Find where the given text appears and provide that cell's center as (X, Y) coordinate. 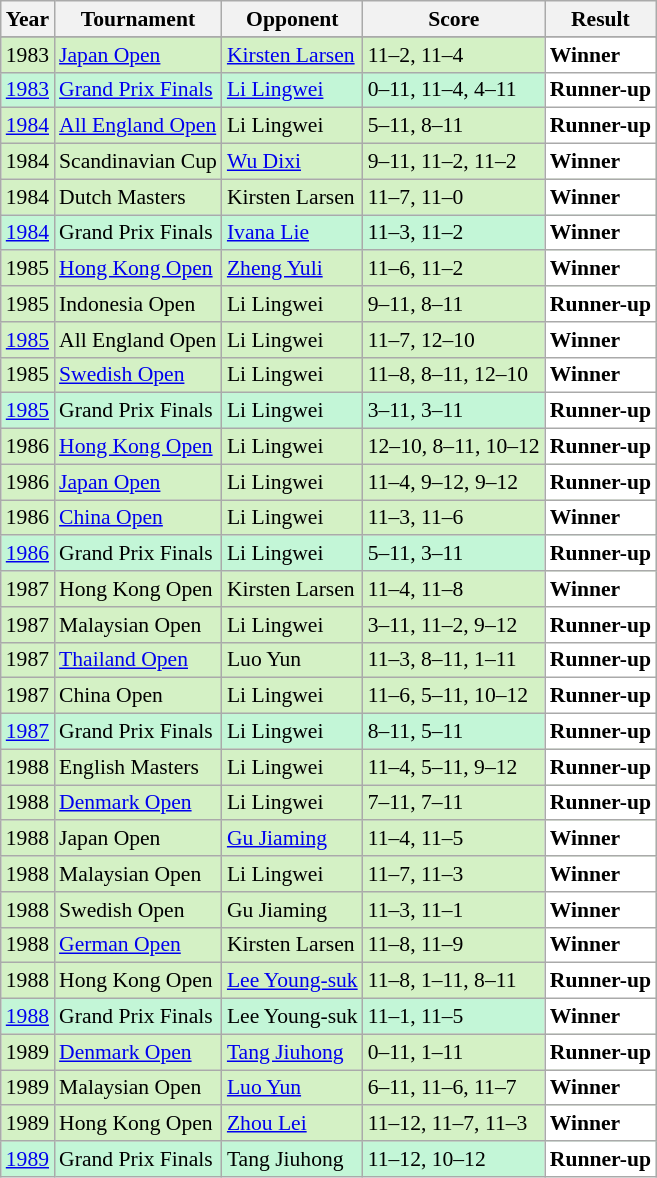
8–11, 5–11 (454, 732)
11–2, 11–4 (454, 55)
11–7, 11–3 (454, 874)
Scandinavian Cup (138, 162)
Dutch Masters (138, 197)
9–11, 8–11 (454, 304)
11–4, 11–5 (454, 839)
11–4, 11–8 (454, 589)
Opponent (292, 19)
Thailand Open (138, 660)
Tournament (138, 19)
Score (454, 19)
11–8, 11–9 (454, 945)
Result (600, 19)
11–12, 10–12 (454, 1159)
Year (28, 19)
11–3, 11–1 (454, 910)
11–7, 11–0 (454, 197)
0–11, 1–11 (454, 1052)
11–8, 8–11, 12–10 (454, 375)
11–4, 5–11, 9–12 (454, 767)
German Open (138, 945)
11–3, 11–6 (454, 518)
11–12, 11–7, 11–3 (454, 1124)
5–11, 3–11 (454, 554)
3–11, 3–11 (454, 411)
Zheng Yuli (292, 269)
11–4, 9–12, 9–12 (454, 482)
11–3, 8–11, 1–11 (454, 660)
11–6, 11–2 (454, 269)
English Masters (138, 767)
11–3, 11–2 (454, 233)
5–11, 8–11 (454, 126)
Indonesia Open (138, 304)
Zhou Lei (292, 1124)
11–6, 5–11, 10–12 (454, 696)
12–10, 8–11, 10–12 (454, 447)
11–8, 1–11, 8–11 (454, 981)
11–7, 12–10 (454, 340)
Ivana Lie (292, 233)
3–11, 11–2, 9–12 (454, 625)
11–1, 11–5 (454, 1017)
7–11, 7–11 (454, 803)
Wu Dixi (292, 162)
0–11, 11–4, 4–11 (454, 90)
9–11, 11–2, 11–2 (454, 162)
6–11, 11–6, 11–7 (454, 1088)
